Scan for the cell matching the given text and deliver its (x, y) coordinate at center. 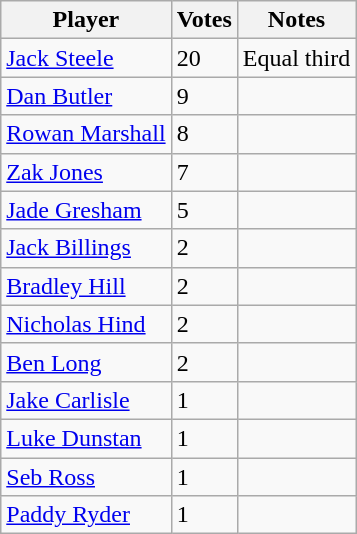
Ben Long (86, 362)
20 (204, 58)
Dan Butler (86, 96)
Player (86, 20)
9 (204, 96)
5 (204, 210)
7 (204, 172)
Luke Dunstan (86, 438)
Jade Gresham (86, 210)
Jake Carlisle (86, 400)
Jack Steele (86, 58)
Notes (296, 20)
8 (204, 134)
Nicholas Hind (86, 324)
Votes (204, 20)
Zak Jones (86, 172)
Paddy Ryder (86, 515)
Rowan Marshall (86, 134)
Jack Billings (86, 248)
Equal third (296, 58)
Bradley Hill (86, 286)
Seb Ross (86, 477)
